Search for the cell housing the specified text and yield its [x, y] center coordinate. 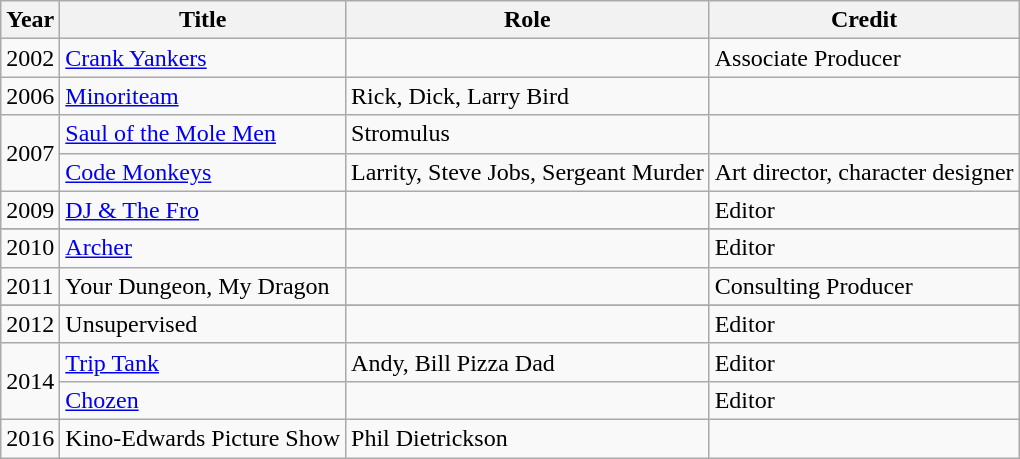
Your Dungeon, My Dragon [203, 286]
Minoriteam [203, 96]
2012 [30, 324]
Phil Dietrickson [528, 438]
Code Monkeys [203, 172]
Art director, character designer [864, 172]
Chozen [203, 400]
2006 [30, 96]
2007 [30, 153]
Stromulus [528, 134]
Kino-Edwards Picture Show [203, 438]
Consulting Producer [864, 286]
2011 [30, 286]
Title [203, 20]
Role [528, 20]
Saul of the Mole Men [203, 134]
2010 [30, 248]
Andy, Bill Pizza Dad [528, 362]
2002 [30, 58]
Trip Tank [203, 362]
Credit [864, 20]
Larrity, Steve Jobs, Sergeant Murder [528, 172]
Crank Yankers [203, 58]
Associate Producer [864, 58]
2016 [30, 438]
2009 [30, 210]
Rick, Dick, Larry Bird [528, 96]
DJ & The Fro [203, 210]
Unsupervised [203, 324]
Archer [203, 248]
2014 [30, 381]
Year [30, 20]
